Identify which cell holds the provided text, then report its (x, y) central coordinate. 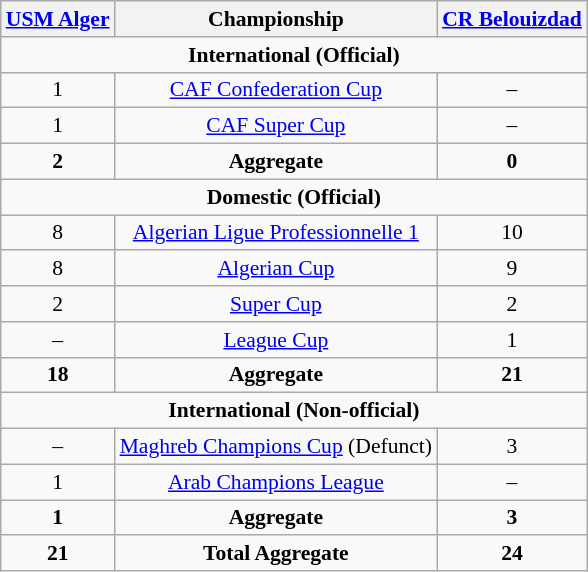
League Cup (276, 340)
0 (512, 162)
24 (512, 554)
Arab Champions League (276, 482)
CR Belouizdad (512, 19)
Total Aggregate (276, 554)
Super Cup (276, 304)
CAF Super Cup (276, 126)
USM Alger (58, 19)
International (Non-official) (294, 411)
9 (512, 269)
International (Official) (294, 55)
Maghreb Champions Cup (Defunct) (276, 447)
Algerian Cup (276, 269)
10 (512, 233)
Championship (276, 19)
Domestic (Official) (294, 197)
18 (58, 375)
CAF Confederation Cup (276, 90)
Algerian Ligue Professionnelle 1 (276, 233)
